Capture the cell that displays the provided text and extract its (x, y) central coordinate. 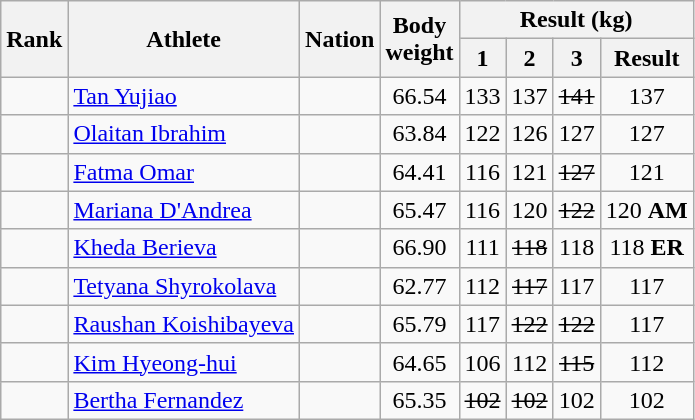
111 (482, 248)
118 ER (646, 248)
133 (482, 96)
1 (482, 58)
Rank (34, 39)
64.65 (420, 362)
Bodyweight (420, 39)
66.90 (420, 248)
65.47 (420, 210)
Kheda Berieva (184, 248)
Tetyana Shyrokolava (184, 286)
2 (530, 58)
65.79 (420, 324)
Athlete (184, 39)
120 AM (646, 210)
64.41 (420, 172)
141 (576, 96)
Result (kg) (576, 20)
Nation (340, 39)
Result (646, 58)
66.54 (420, 96)
Fatma Omar (184, 172)
115 (576, 362)
Bertha Fernandez (184, 400)
Raushan Koishibayeva (184, 324)
Olaitan Ibrahim (184, 134)
63.84 (420, 134)
Tan Yujiao (184, 96)
126 (530, 134)
Kim Hyeong-hui (184, 362)
62.77 (420, 286)
Mariana D'Andrea (184, 210)
65.35 (420, 400)
106 (482, 362)
120 (530, 210)
3 (576, 58)
